Locate the cell with the specified text and output its [x, y] center coordinate. 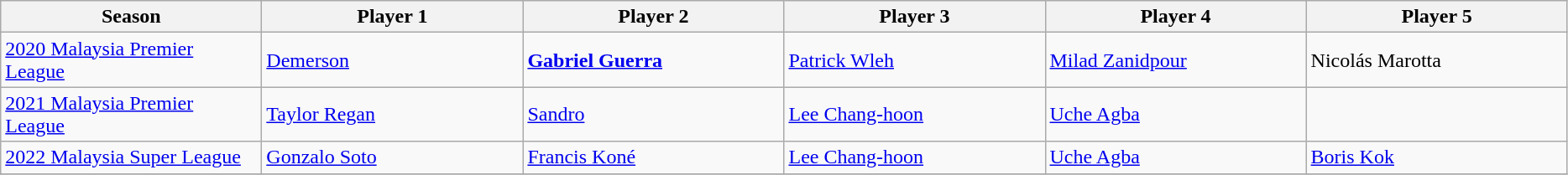
Taylor Regan [393, 114]
Boris Kok [1437, 157]
2020 Malaysia Premier League [131, 60]
Player 4 [1175, 17]
2022 Malaysia Super League [131, 157]
Sandro [653, 114]
Francis Koné [653, 157]
Gonzalo Soto [393, 157]
Player 1 [393, 17]
Gabriel Guerra [653, 60]
Player 2 [653, 17]
2021 Malaysia Premier League [131, 114]
Nicolás Marotta [1437, 60]
Player 5 [1437, 17]
Season [131, 17]
Patrick Wleh [915, 60]
Milad Zanidpour [1175, 60]
Player 3 [915, 17]
Demerson [393, 60]
